Capture the cell that displays the provided text and extract its (X, Y) central coordinate. 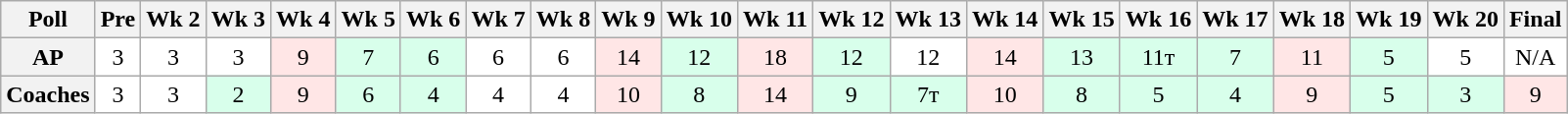
13 (1082, 57)
AP (48, 57)
7т (928, 94)
11 (1312, 57)
Wk 16 (1158, 20)
Wk 11 (775, 20)
18 (775, 57)
Wk 3 (238, 20)
Wk 7 (498, 20)
Coaches (48, 94)
Pre (117, 20)
Wk 18 (1312, 20)
Wk 9 (628, 20)
2 (238, 94)
Poll (48, 20)
Wk 15 (1082, 20)
Wk 2 (173, 20)
Wk 14 (1004, 20)
Wk 20 (1465, 20)
Wk 8 (563, 20)
Wk 4 (303, 20)
Wk 17 (1235, 20)
N/A (1535, 57)
Wk 19 (1389, 20)
Final (1535, 20)
11т (1158, 57)
Wk 13 (928, 20)
Wk 6 (433, 20)
Wk 12 (852, 20)
Wk 5 (368, 20)
Wk 10 (699, 20)
